Find where the given text appears and provide that cell's center as [X, Y] coordinate. 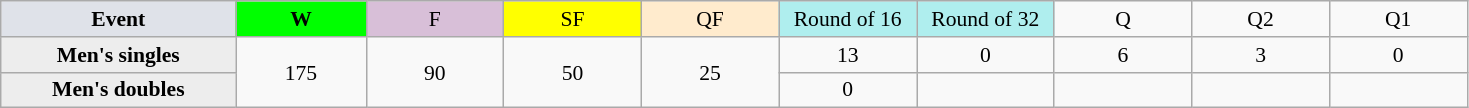
175 [301, 72]
Event [118, 19]
6 [1123, 55]
Q1 [1398, 19]
Men's doubles [118, 90]
Men's singles [118, 55]
Q [1123, 19]
Q2 [1261, 19]
Round of 32 [985, 19]
90 [435, 72]
Round of 16 [848, 19]
50 [573, 72]
25 [710, 72]
13 [848, 55]
F [435, 19]
3 [1261, 55]
SF [573, 19]
QF [710, 19]
W [301, 19]
